Scan for the cell matching the given text and deliver its (X, Y) coordinate at center. 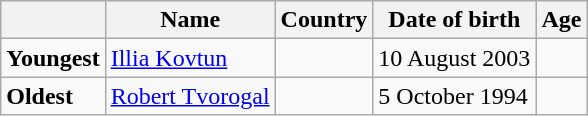
Oldest (53, 96)
Name (190, 20)
Youngest (53, 58)
Robert Tvorogal (190, 96)
5 October 1994 (454, 96)
Illia Kovtun (190, 58)
10 August 2003 (454, 58)
Date of birth (454, 20)
Country (324, 20)
Age (562, 20)
